Capture the cell that displays the provided text and extract its (x, y) central coordinate. 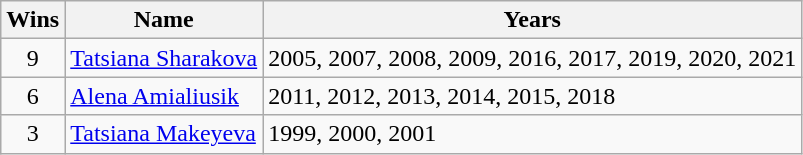
Wins (33, 20)
2005, 2007, 2008, 2009, 2016, 2017, 2019, 2020, 2021 (532, 58)
3 (33, 134)
Alena Amialiusik (164, 96)
6 (33, 96)
9 (33, 58)
Years (532, 20)
1999, 2000, 2001 (532, 134)
Tatsiana Makeyeva (164, 134)
Name (164, 20)
2011, 2012, 2013, 2014, 2015, 2018 (532, 96)
Tatsiana Sharakova (164, 58)
